Capture the cell that displays the provided text and extract its [X, Y] central coordinate. 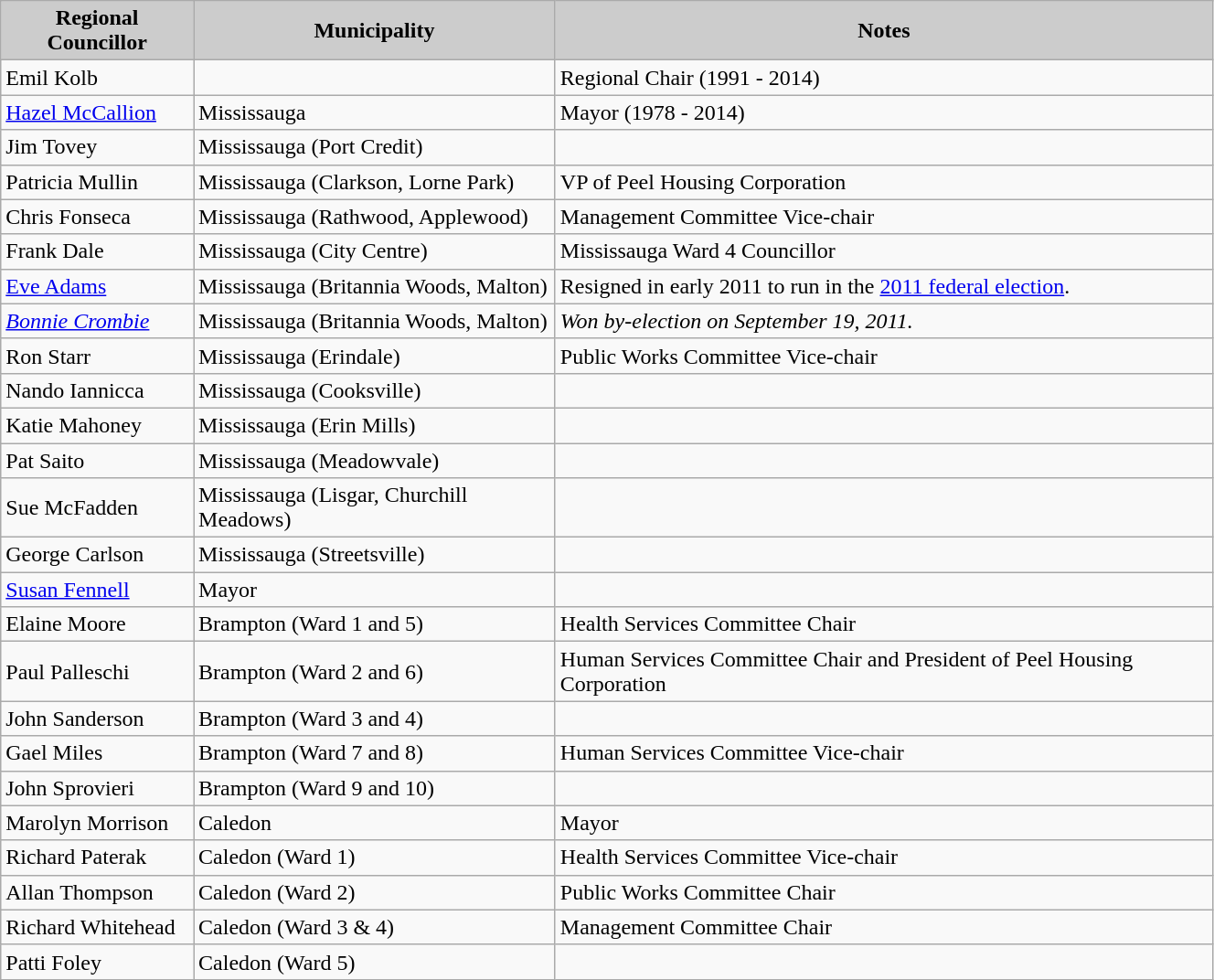
Mississauga (Streetsville) [375, 555]
John Sprovieri [97, 788]
Mississauga (Lisgar, Churchill Meadows) [375, 508]
VP of Peel Housing Corporation [883, 182]
Mississauga (Cooksville) [375, 390]
Won by-election on September 19, 2011. [883, 321]
Mississauga (City Centre) [375, 251]
Allan Thompson [97, 892]
Ron Starr [97, 356]
Frank Dale [97, 251]
Mississauga (Rathwood, Applewood) [375, 217]
Chris Fonseca [97, 217]
Caledon (Ward 1) [375, 857]
Municipality [375, 31]
Mississauga Ward 4 Councillor [883, 251]
Sue McFadden [97, 508]
Emil Kolb [97, 78]
Mississauga [375, 112]
Mississauga (Port Credit) [375, 147]
Health Services Committee Vice-chair [883, 857]
Management Committee Chair [883, 927]
Human Services Committee Chair and President of Peel Housing Corporation [883, 671]
Richard Paterak [97, 857]
Brampton (Ward 9 and 10) [375, 788]
Katie Mahoney [97, 425]
Resigned in early 2011 to run in the 2011 federal election. [883, 286]
Management Committee Vice-chair [883, 217]
Jim Tovey [97, 147]
Elaine Moore [97, 624]
Caledon [375, 823]
Gael Miles [97, 753]
Susan Fennell [97, 590]
Paul Palleschi [97, 671]
Brampton (Ward 2 and 6) [375, 671]
Brampton (Ward 1 and 5) [375, 624]
Regional Chair (1991 - 2014) [883, 78]
Mississauga (Meadowvale) [375, 460]
Bonnie Crombie [97, 321]
Notes [883, 31]
Regional Councillor [97, 31]
Public Works Committee Chair [883, 892]
Caledon (Ward 5) [375, 962]
Pat Saito [97, 460]
Caledon (Ward 3 & 4) [375, 927]
Nando Iannicca [97, 390]
Patricia Mullin [97, 182]
Caledon (Ward 2) [375, 892]
Eve Adams [97, 286]
Brampton (Ward 3 and 4) [375, 719]
Mississauga (Clarkson, Lorne Park) [375, 182]
Hazel McCallion [97, 112]
John Sanderson [97, 719]
Mississauga (Erin Mills) [375, 425]
Richard Whitehead [97, 927]
George Carlson [97, 555]
Brampton (Ward 7 and 8) [375, 753]
Health Services Committee Chair [883, 624]
Patti Foley [97, 962]
Marolyn Morrison [97, 823]
Mississauga (Erindale) [375, 356]
Mayor (1978 - 2014) [883, 112]
Public Works Committee Vice-chair [883, 356]
Human Services Committee Vice-chair [883, 753]
